Return (X, Y) of the center of cell containing provided text 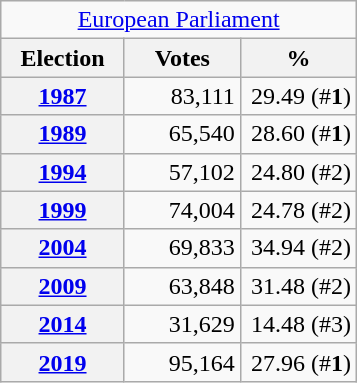
31,629 (182, 324)
1989 (63, 134)
83,111 (182, 96)
74,004 (182, 210)
1987 (63, 96)
34.94 (#2) (298, 248)
2004 (63, 248)
1999 (63, 210)
1994 (63, 172)
Election (63, 58)
31.48 (#2) (298, 286)
24.78 (#2) (298, 210)
2009 (63, 286)
28.60 (#1) (298, 134)
% (298, 58)
Votes (182, 58)
63,848 (182, 286)
65,540 (182, 134)
95,164 (182, 362)
29.49 (#1) (298, 96)
European Parliament (179, 20)
24.80 (#2) (298, 172)
14.48 (#3) (298, 324)
27.96 (#1) (298, 362)
2014 (63, 324)
57,102 (182, 172)
69,833 (182, 248)
2019 (63, 362)
